Find where the given text appears and provide that cell's center as (X, Y) coordinate. 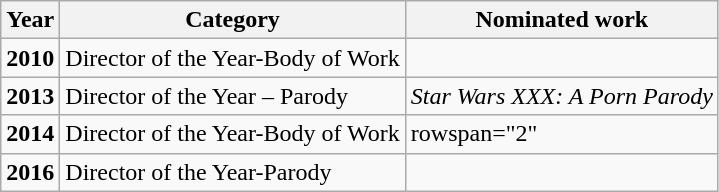
Director of the Year – Parody (232, 96)
2014 (30, 134)
Star Wars XXX: A Porn Parody (562, 96)
2013 (30, 96)
Nominated work (562, 20)
rowspan="2" (562, 134)
Director of the Year-Parody (232, 172)
Category (232, 20)
Year (30, 20)
2010 (30, 58)
2016 (30, 172)
